Return the [X, Y] coordinate for the center point of the cell that contains the specified text.  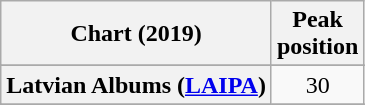
Latvian Albums (LAIPA) [136, 85]
30 [317, 85]
Chart (2019) [136, 34]
Peakposition [317, 34]
